Return (x, y) of the center of cell containing provided text 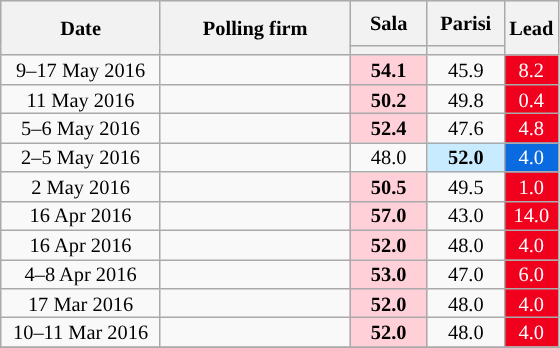
47.0 (466, 274)
4–8 Apr 2016 (81, 274)
53.0 (388, 274)
8.2 (531, 70)
50.5 (388, 186)
14.0 (531, 216)
57.0 (388, 216)
11 May 2016 (81, 98)
45.9 (466, 70)
5–6 May 2016 (81, 128)
43.0 (466, 216)
4.8 (531, 128)
Parisi (466, 22)
9–17 May 2016 (81, 70)
49.8 (466, 98)
1.0 (531, 186)
Sala (388, 22)
0.4 (531, 98)
17 Mar 2016 (81, 302)
10–11 Mar 2016 (81, 332)
52.4 (388, 128)
47.6 (466, 128)
49.5 (466, 186)
Date (81, 28)
2–5 May 2016 (81, 156)
Polling firm (255, 28)
50.2 (388, 98)
6.0 (531, 274)
54.1 (388, 70)
Lead (531, 28)
2 May 2016 (81, 186)
